Locate the cell with the specified text and output its [x, y] center coordinate. 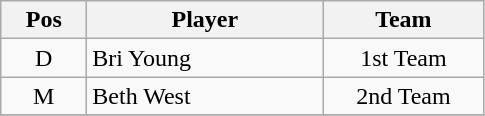
Team [404, 20]
M [44, 96]
2nd Team [404, 96]
1st Team [404, 58]
D [44, 58]
Bri Young [205, 58]
Beth West [205, 96]
Pos [44, 20]
Player [205, 20]
